Return (X, Y) of the center of cell containing provided text 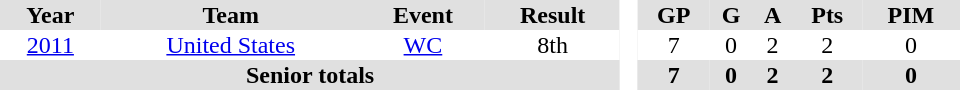
Senior totals (310, 75)
WC (423, 45)
Pts (828, 15)
Result (552, 15)
GP (674, 15)
2011 (50, 45)
8th (552, 45)
Event (423, 15)
Year (50, 15)
PIM (911, 15)
Team (231, 15)
G (732, 15)
United States (231, 45)
A (772, 15)
